Locate the cell with the specified text and output its (X, Y) center coordinate. 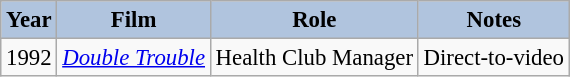
Role (314, 20)
Health Club Manager (314, 58)
Year (29, 20)
Direct-to-video (494, 58)
1992 (29, 58)
Notes (494, 20)
Double Trouble (134, 58)
Film (134, 20)
